Determine the (X, Y) coordinate at the center of the cell enclosing the given text.  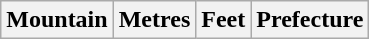
Feet (224, 20)
Metres (154, 20)
Mountain (57, 20)
Prefecture (310, 20)
